Return the (x, y) coordinate for the center point of the cell that contains the specified text.  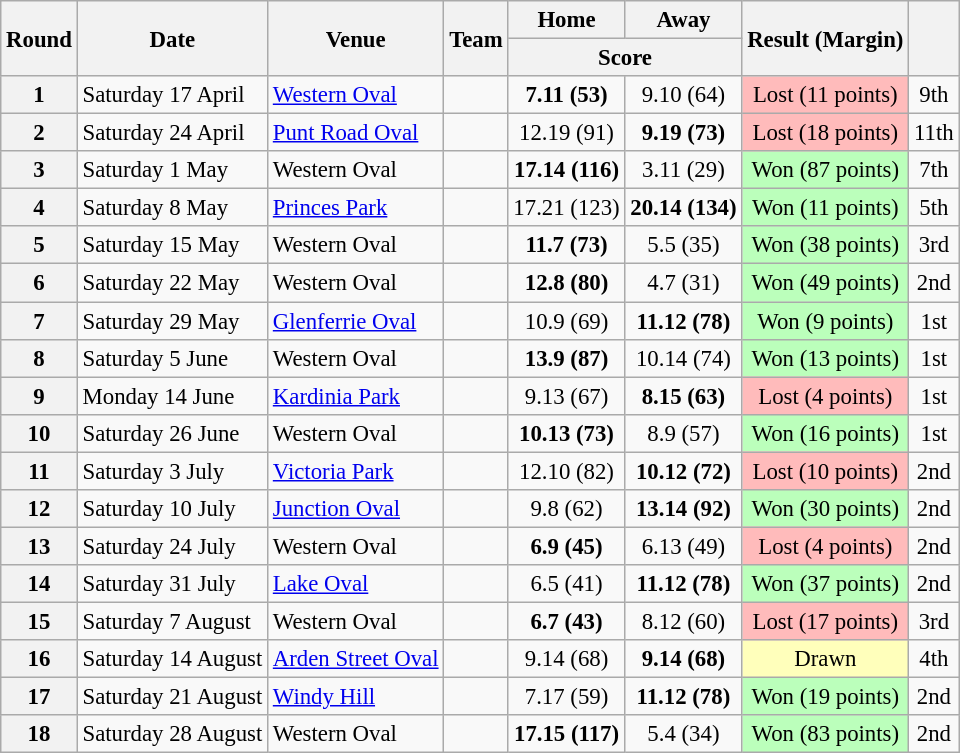
Home (566, 20)
Saturday 8 May (172, 208)
Won (19 points) (826, 697)
7th (934, 170)
Lake Oval (356, 584)
Saturday 5 June (172, 358)
17 (39, 697)
Won (87 points) (826, 170)
8.15 (63) (684, 396)
8.12 (60) (684, 621)
Glenferrie Oval (356, 321)
1 (39, 95)
Won (11 points) (826, 208)
8.9 (57) (684, 433)
3 (39, 170)
13.14 (92) (684, 509)
9.13 (67) (566, 396)
11.7 (73) (566, 245)
6.5 (41) (566, 584)
Won (9 points) (826, 321)
7 (39, 321)
Venue (356, 38)
Won (38 points) (826, 245)
Saturday 14 August (172, 659)
12.19 (91) (566, 133)
Won (49 points) (826, 283)
10.14 (74) (684, 358)
Saturday 31 July (172, 584)
Saturday 22 May (172, 283)
Saturday 15 May (172, 245)
Monday 14 June (172, 396)
9.8 (62) (566, 509)
10.13 (73) (566, 433)
Won (16 points) (826, 433)
Punt Road Oval (356, 133)
Lost (11 points) (826, 95)
6.13 (49) (684, 546)
Saturday 28 August (172, 734)
Saturday 10 July (172, 509)
Kardinia Park (356, 396)
Lost (17 points) (826, 621)
16 (39, 659)
5 (39, 245)
Away (684, 20)
Saturday 26 June (172, 433)
Saturday 1 May (172, 170)
11th (934, 133)
Won (37 points) (826, 584)
11 (39, 471)
9.19 (73) (684, 133)
5.5 (35) (684, 245)
Score (625, 58)
8 (39, 358)
Result (Margin) (826, 38)
Saturday 7 August (172, 621)
Date (172, 38)
12.8 (80) (566, 283)
Saturday 29 May (172, 321)
5.4 (34) (684, 734)
Lost (10 points) (826, 471)
Saturday 24 April (172, 133)
20.14 (134) (684, 208)
17.21 (123) (566, 208)
Drawn (826, 659)
Won (83 points) (826, 734)
10.12 (72) (684, 471)
9.10 (64) (684, 95)
Junction Oval (356, 509)
13.9 (87) (566, 358)
Team (476, 38)
Round (39, 38)
Won (30 points) (826, 509)
17.14 (116) (566, 170)
12 (39, 509)
6.9 (45) (566, 546)
17.15 (117) (566, 734)
4th (934, 659)
14 (39, 584)
Victoria Park (356, 471)
7.17 (59) (566, 697)
10.9 (69) (566, 321)
9th (934, 95)
Saturday 17 April (172, 95)
7.11 (53) (566, 95)
Princes Park (356, 208)
10 (39, 433)
4 (39, 208)
Won (13 points) (826, 358)
Saturday 3 July (172, 471)
3.11 (29) (684, 170)
Arden Street Oval (356, 659)
13 (39, 546)
9 (39, 396)
Saturday 24 July (172, 546)
Lost (18 points) (826, 133)
Windy Hill (356, 697)
5th (934, 208)
2 (39, 133)
18 (39, 734)
12.10 (82) (566, 471)
6.7 (43) (566, 621)
Saturday 21 August (172, 697)
15 (39, 621)
6 (39, 283)
4.7 (31) (684, 283)
